Return (x, y) of the center of cell containing provided text 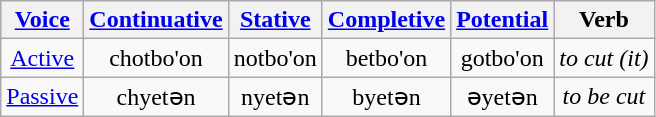
Potential (502, 20)
chotbo'on (156, 58)
əyetən (502, 97)
Voice (42, 20)
Stative (275, 20)
byetən (386, 97)
chyetən (156, 97)
Active (42, 58)
Verb (604, 20)
nyetən (275, 97)
to cut (it) (604, 58)
notbo'on (275, 58)
gotbo'on (502, 58)
to be cut (604, 97)
betbo'on (386, 58)
Continuative (156, 20)
Completive (386, 20)
Passive (42, 97)
